Provide the [x, y] coordinate of the cell's center where the given text is located.  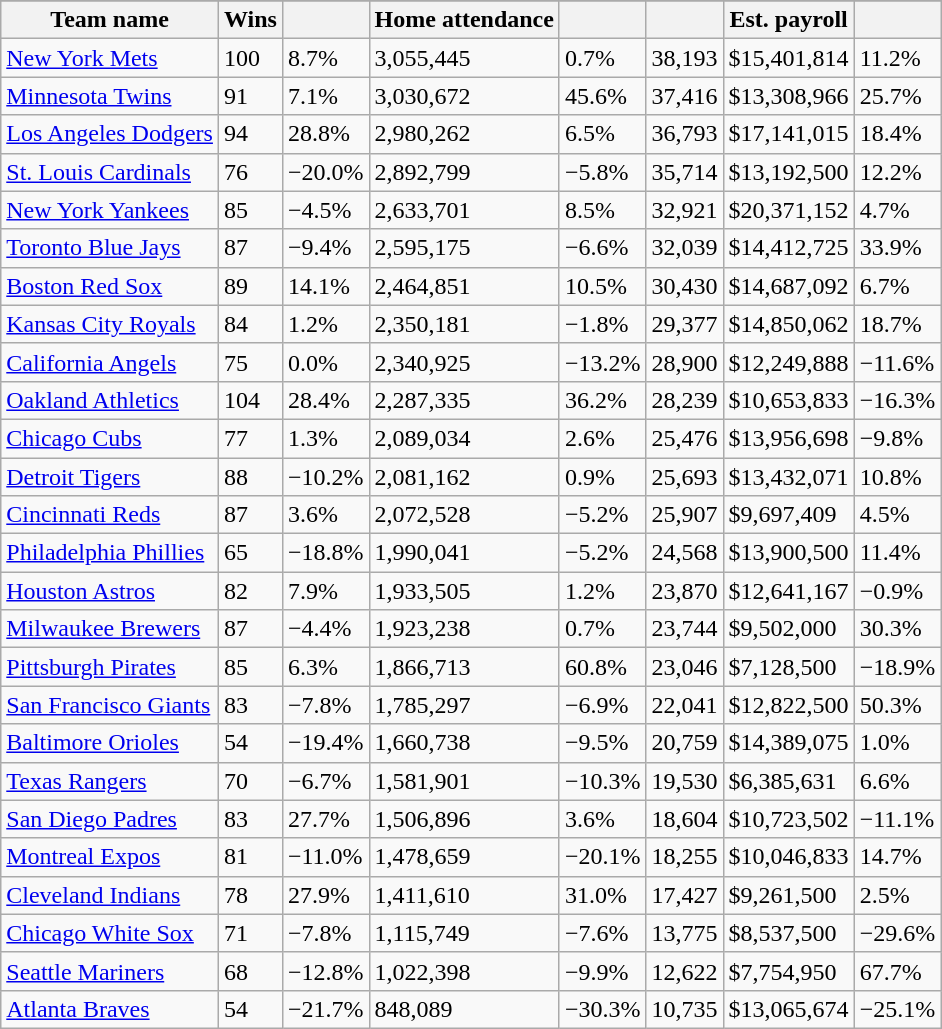
Houston Astros [110, 591]
−6.6% [602, 248]
$10,653,833 [788, 400]
$13,065,674 [788, 1009]
Detroit Tigers [110, 477]
6.5% [602, 134]
Seattle Mariners [110, 971]
7.9% [326, 591]
$13,956,698 [788, 438]
−12.8% [326, 971]
$13,308,966 [788, 96]
76 [250, 172]
Cleveland Indians [110, 895]
3,055,445 [464, 58]
1,581,901 [464, 781]
Milwaukee Brewers [110, 629]
78 [250, 895]
1,660,738 [464, 743]
1,411,610 [464, 895]
68 [250, 971]
84 [250, 324]
6.3% [326, 667]
$13,900,500 [788, 553]
25,476 [684, 438]
New York Yankees [110, 210]
848,089 [464, 1009]
−4.4% [326, 629]
19,530 [684, 781]
Atlanta Braves [110, 1009]
1,022,398 [464, 971]
−20.1% [602, 857]
2,350,181 [464, 324]
$10,046,833 [788, 857]
1,866,713 [464, 667]
65 [250, 553]
Home attendance [464, 20]
2,633,701 [464, 210]
1.0% [898, 743]
−19.4% [326, 743]
−0.9% [898, 591]
Texas Rangers [110, 781]
2,595,175 [464, 248]
1,785,297 [464, 705]
Los Angeles Dodgers [110, 134]
31.0% [602, 895]
6.6% [898, 781]
100 [250, 58]
2,464,851 [464, 286]
$14,412,725 [788, 248]
33.9% [898, 248]
Wins [250, 20]
1,923,238 [464, 629]
2,892,799 [464, 172]
1,506,896 [464, 819]
11.4% [898, 553]
2,980,262 [464, 134]
−9.4% [326, 248]
$6,385,631 [788, 781]
12.2% [898, 172]
−9.8% [898, 438]
104 [250, 400]
$13,432,071 [788, 477]
$13,192,500 [788, 172]
28.8% [326, 134]
−9.9% [602, 971]
$14,687,092 [788, 286]
1,990,041 [464, 553]
Pittsburgh Pirates [110, 667]
California Angels [110, 362]
81 [250, 857]
−4.5% [326, 210]
2.5% [898, 895]
−11.6% [898, 362]
Chicago White Sox [110, 933]
14.1% [326, 286]
$14,850,062 [788, 324]
36,793 [684, 134]
91 [250, 96]
St. Louis Cardinals [110, 172]
11.2% [898, 58]
$17,141,015 [788, 134]
18,255 [684, 857]
−5.8% [602, 172]
−18.8% [326, 553]
−7.6% [602, 933]
10.5% [602, 286]
12,622 [684, 971]
89 [250, 286]
Montreal Expos [110, 857]
10.8% [898, 477]
32,921 [684, 210]
$7,754,950 [788, 971]
27.7% [326, 819]
Cincinnati Reds [110, 515]
−1.8% [602, 324]
−11.1% [898, 819]
3,030,672 [464, 96]
Kansas City Royals [110, 324]
1,115,749 [464, 933]
4.5% [898, 515]
0.0% [326, 362]
−30.3% [602, 1009]
13,775 [684, 933]
45.6% [602, 96]
−6.7% [326, 781]
10,735 [684, 1009]
−25.1% [898, 1009]
−16.3% [898, 400]
29,377 [684, 324]
7.1% [326, 96]
New York Mets [110, 58]
17,427 [684, 895]
32,039 [684, 248]
Oakland Athletics [110, 400]
8.5% [602, 210]
6.7% [898, 286]
Toronto Blue Jays [110, 248]
−21.7% [326, 1009]
2,081,162 [464, 477]
Philadelphia Phillies [110, 553]
77 [250, 438]
−13.2% [602, 362]
$8,537,500 [788, 933]
23,046 [684, 667]
−6.9% [602, 705]
2,089,034 [464, 438]
14.7% [898, 857]
$9,502,000 [788, 629]
38,193 [684, 58]
8.7% [326, 58]
$10,723,502 [788, 819]
San Diego Padres [110, 819]
0.9% [602, 477]
35,714 [684, 172]
67.7% [898, 971]
23,870 [684, 591]
$12,249,888 [788, 362]
4.7% [898, 210]
1,933,505 [464, 591]
25.7% [898, 96]
Chicago Cubs [110, 438]
22,041 [684, 705]
25,907 [684, 515]
27.9% [326, 895]
$12,822,500 [788, 705]
$20,371,152 [788, 210]
50.3% [898, 705]
23,744 [684, 629]
2,072,528 [464, 515]
Baltimore Orioles [110, 743]
2,340,925 [464, 362]
Team name [110, 20]
28.4% [326, 400]
Est. payroll [788, 20]
24,568 [684, 553]
Minnesota Twins [110, 96]
36.2% [602, 400]
−9.5% [602, 743]
75 [250, 362]
20,759 [684, 743]
$12,641,167 [788, 591]
−18.9% [898, 667]
−10.3% [602, 781]
2,287,335 [464, 400]
28,239 [684, 400]
30,430 [684, 286]
37,416 [684, 96]
88 [250, 477]
60.8% [602, 667]
2.6% [602, 438]
San Francisco Giants [110, 705]
$7,128,500 [788, 667]
−11.0% [326, 857]
$9,261,500 [788, 895]
−20.0% [326, 172]
Boston Red Sox [110, 286]
71 [250, 933]
$14,389,075 [788, 743]
82 [250, 591]
−29.6% [898, 933]
1.3% [326, 438]
30.3% [898, 629]
94 [250, 134]
−10.2% [326, 477]
$15,401,814 [788, 58]
70 [250, 781]
$9,697,409 [788, 515]
18.7% [898, 324]
18,604 [684, 819]
1,478,659 [464, 857]
25,693 [684, 477]
28,900 [684, 362]
18.4% [898, 134]
